Search for the cell housing the specified text and yield its (X, Y) center coordinate. 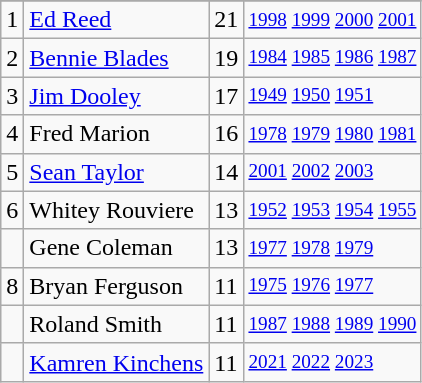
1987 1988 1989 1990 (332, 324)
14 (226, 172)
19 (226, 58)
2001 2002 2003 (332, 172)
3 (12, 96)
4 (12, 134)
1977 1978 1979 (332, 248)
Fred Marion (116, 134)
1975 1976 1977 (332, 286)
2 (12, 58)
1984 1985 1986 1987 (332, 58)
Bennie Blades (116, 58)
Roland Smith (116, 324)
16 (226, 134)
1952 1953 1954 1955 (332, 210)
Sean Taylor (116, 172)
Bryan Ferguson (116, 286)
8 (12, 286)
Ed Reed (116, 20)
2021 2022 2023 (332, 362)
Jim Dooley (116, 96)
5 (12, 172)
1998 1999 2000 2001 (332, 20)
6 (12, 210)
21 (226, 20)
Whitey Rouviere (116, 210)
1949 1950 1951 (332, 96)
Kamren Kinchens (116, 362)
17 (226, 96)
Gene Coleman (116, 248)
1 (12, 20)
1978 1979 1980 1981 (332, 134)
